Find where the given text appears and provide that cell's center as [X, Y] coordinate. 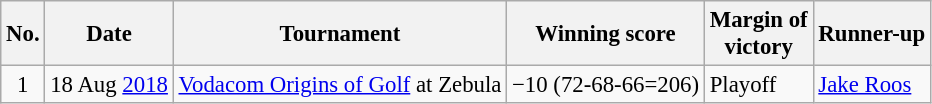
Jake Roos [872, 85]
−10 (72-68-66=206) [606, 85]
1 [23, 85]
No. [23, 34]
Winning score [606, 34]
Vodacom Origins of Golf at Zebula [340, 85]
18 Aug 2018 [109, 85]
Tournament [340, 34]
Runner-up [872, 34]
Playoff [758, 85]
Margin ofvictory [758, 34]
Date [109, 34]
